Return [X, Y] of the center of cell containing provided text 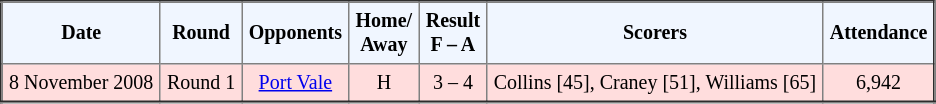
Scorers [655, 33]
Home/Away [384, 33]
H [384, 83]
ResultF – A [453, 33]
Port Vale [296, 83]
Round 1 [201, 83]
Round [201, 33]
6,942 [879, 83]
8 November 2008 [82, 83]
Opponents [296, 33]
Date [82, 33]
Collins [45], Craney [51], Williams [65] [655, 83]
3 – 4 [453, 83]
Attendance [879, 33]
